Locate the cell with the specified text and output its [x, y] center coordinate. 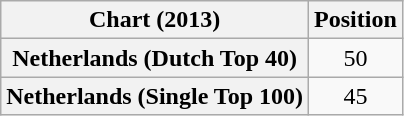
50 [356, 58]
45 [356, 96]
Chart (2013) [155, 20]
Position [356, 20]
Netherlands (Single Top 100) [155, 96]
Netherlands (Dutch Top 40) [155, 58]
